Determine the [X, Y] coordinate at the center of the cell enclosing the given text.  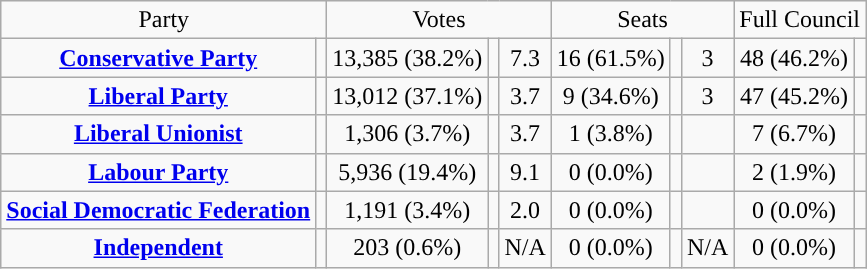
203 (0.6%) [408, 248]
1 (3.8%) [610, 134]
Independent [158, 248]
Labour Party [158, 172]
9 (34.6%) [610, 96]
9.1 [525, 172]
2 (1.9%) [794, 172]
Liberal Unionist [158, 134]
5,936 (19.4%) [408, 172]
16 (61.5%) [610, 58]
Votes [440, 20]
47 (45.2%) [794, 96]
Seats [642, 20]
Liberal Party [158, 96]
Social Democratic Federation [158, 210]
2.0 [525, 210]
Party [164, 20]
1,306 (3.7%) [408, 134]
7 (6.7%) [794, 134]
48 (46.2%) [794, 58]
1,191 (3.4%) [408, 210]
Conservative Party [158, 58]
13,012 (37.1%) [408, 96]
7.3 [525, 58]
13,385 (38.2%) [408, 58]
Full Council [800, 20]
